Scan for the cell matching the given text and deliver its (x, y) coordinate at center. 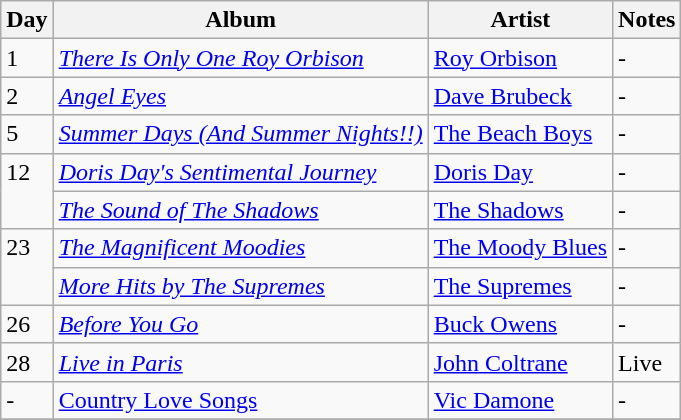
The Beach Boys (520, 134)
The Sound of The Shadows (240, 210)
Live (647, 362)
The Supremes (520, 286)
Live in Paris (240, 362)
The Moody Blues (520, 248)
Doris Day's Sentimental Journey (240, 172)
John Coltrane (520, 362)
Country Love Songs (240, 400)
2 (27, 96)
Roy Orbison (520, 58)
Angel Eyes (240, 96)
5 (27, 134)
26 (27, 324)
12 (27, 191)
There Is Only One Roy Orbison (240, 58)
More Hits by The Supremes (240, 286)
Notes (647, 20)
28 (27, 362)
1 (27, 58)
Before You Go (240, 324)
The Magnificent Moodies (240, 248)
Album (240, 20)
Day (27, 20)
Doris Day (520, 172)
Vic Damone (520, 400)
23 (27, 267)
Summer Days (And Summer Nights!!) (240, 134)
Buck Owens (520, 324)
Dave Brubeck (520, 96)
The Shadows (520, 210)
Artist (520, 20)
